Return (x, y) of the center of cell containing provided text 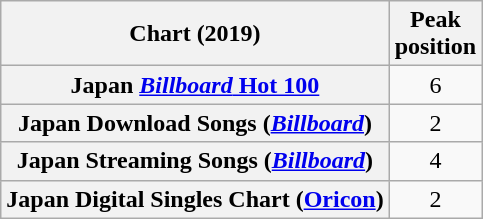
6 (435, 85)
Japan Streaming Songs (Billboard) (195, 161)
4 (435, 161)
Japan Billboard Hot 100 (195, 85)
Japan Download Songs (Billboard) (195, 123)
Chart (2019) (195, 34)
Japan Digital Singles Chart (Oricon) (195, 199)
Peakposition (435, 34)
